Return [x, y] of the center of cell containing provided text 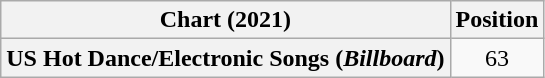
Chart (2021) [226, 20]
63 [497, 58]
US Hot Dance/Electronic Songs (Billboard) [226, 58]
Position [497, 20]
